For the text-containing cell, return its midpoint in (x, y) coordinate format. 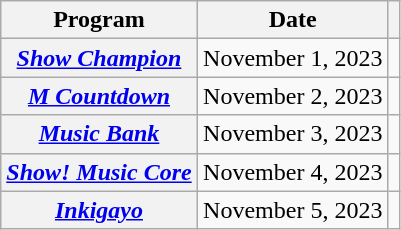
November 1, 2023 (292, 58)
Program (99, 20)
Music Bank (99, 134)
Show! Music Core (99, 172)
November 4, 2023 (292, 172)
November 5, 2023 (292, 210)
Inkigayo (99, 210)
Date (292, 20)
November 3, 2023 (292, 134)
Show Champion (99, 58)
M Countdown (99, 96)
November 2, 2023 (292, 96)
